Return (X, Y) of the center of cell containing provided text 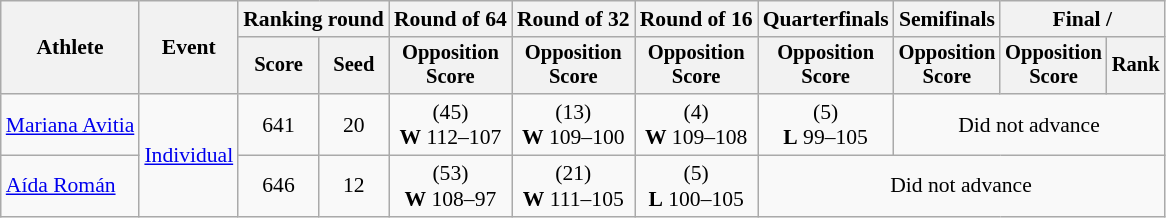
Ranking round (314, 19)
20 (354, 124)
Round of 32 (574, 19)
Aída Román (70, 186)
Rank (1136, 66)
Individual (188, 155)
Quarterfinals (826, 19)
(5)L 100–105 (696, 186)
(45)W 112–107 (450, 124)
Round of 64 (450, 19)
Seed (354, 66)
Score (278, 66)
12 (354, 186)
(21)W 111–105 (574, 186)
(53)W 108–97 (450, 186)
Round of 16 (696, 19)
Event (188, 48)
Final / (1082, 19)
646 (278, 186)
Athlete (70, 48)
Mariana Avitia (70, 124)
(5)L 99–105 (826, 124)
Semifinals (948, 19)
(4)W 109–108 (696, 124)
641 (278, 124)
(13)W 109–100 (574, 124)
